Determine the (x, y) coordinate at the center of the cell enclosing the given text.  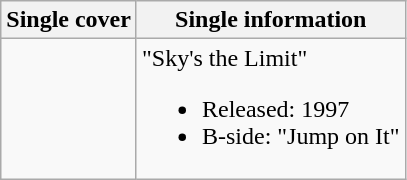
Single information (270, 20)
Single cover (69, 20)
"Sky's the Limit"Released: 1997B-side: "Jump on It" (270, 109)
